Output the (x, y) coordinate of the center of the cell containing the given text.  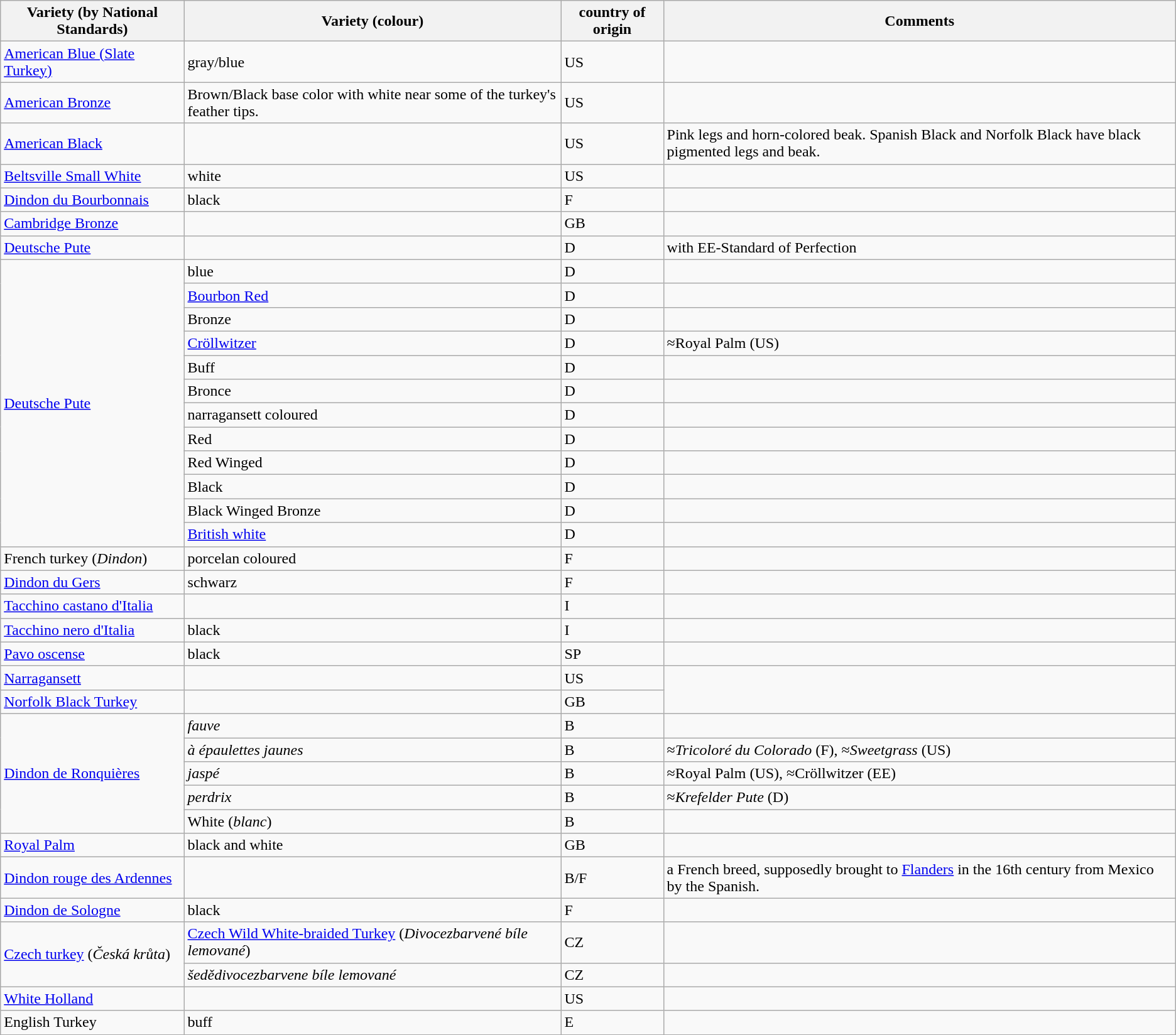
black and white (373, 845)
narragansett coloured (373, 415)
schwarz (373, 582)
Red (373, 439)
Black Winged Bronze (373, 511)
Comments (920, 21)
Czech Wild White-braided Turkey (Divocezbarvené bíle lemované) (373, 942)
country of origin (612, 21)
à épaulettes jaunes (373, 749)
Dindon de Ronquières (92, 773)
White Holland (92, 999)
jaspé (373, 774)
French turkey (Dindon) (92, 558)
šedědivocezbarvene bíle lemované (373, 975)
Variety (colour) (373, 21)
American Black (92, 143)
fauve (373, 725)
Buff (373, 367)
American Blue (Slate Turkey) (92, 62)
Brown/Black base color with white near some of the turkey's feather tips. (373, 103)
≈Tricoloré du Colorado (F), ≈Sweetgrass (US) (920, 749)
gray/blue (373, 62)
Bronze (373, 319)
Narragansett (92, 678)
Beltsville Small White (92, 176)
white (373, 176)
≈Royal Palm (US), ≈Cröllwitzer (EE) (920, 774)
Tacchino nero d'Italia (92, 630)
Dindon du Bourbonnais (92, 200)
perdrix (373, 798)
Cröllwitzer (373, 343)
a French breed, supposedly brought to Flanders in the 16th century from Mexico by the Spanish. (920, 878)
Tacchino castano d'Italia (92, 606)
Black (373, 487)
Dindon rouge des Ardennes (92, 878)
Pavo oscense (92, 654)
buff (373, 1022)
porcelan coloured (373, 558)
with EE-Standard of Perfection (920, 247)
Dindon du Gers (92, 582)
Pink legs and horn-colored beak. Spanish Black and Norfolk Black have black pigmented legs and beak. (920, 143)
Bronce (373, 391)
SP (612, 654)
Royal Palm (92, 845)
American Bronze (92, 103)
English Turkey (92, 1022)
Cambridge Bronze (92, 224)
E (612, 1022)
Variety (by National Standards) (92, 21)
Red Winged (373, 463)
British white (373, 534)
White (blanc) (373, 821)
Norfolk Black Turkey (92, 702)
Czech turkey (Česká krůta) (92, 955)
blue (373, 271)
≈Royal Palm (US) (920, 343)
≈Krefelder Pute (D) (920, 798)
Dindon de Sologne (92, 910)
Bourbon Red (373, 295)
B/F (612, 878)
